Extract the (x, y) coordinate from the center of the cell holding the provided text.  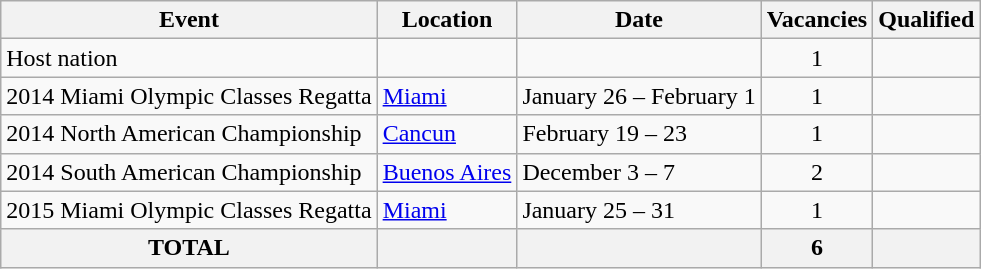
Location (447, 20)
December 3 – 7 (639, 172)
Host nation (189, 58)
February 19 – 23 (639, 134)
Cancun (447, 134)
Qualified (926, 20)
Date (639, 20)
TOTAL (189, 248)
Event (189, 20)
2015 Miami Olympic Classes Regatta (189, 210)
6 (817, 248)
2014 Miami Olympic Classes Regatta (189, 96)
January 25 – 31 (639, 210)
2 (817, 172)
January 26 – February 1 (639, 96)
2014 North American Championship (189, 134)
Buenos Aires (447, 172)
2014 South American Championship (189, 172)
Vacancies (817, 20)
